From the cell containing the given text, extract its center point as (x, y) coordinate. 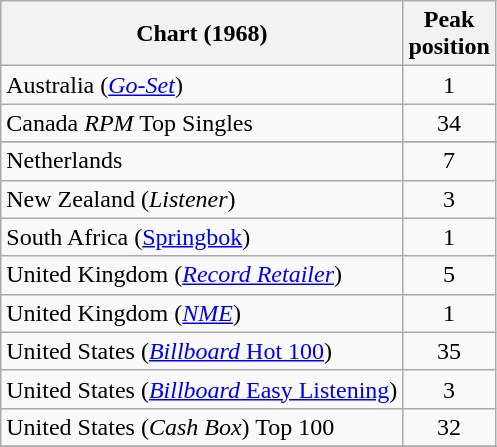
Peakposition (449, 34)
United States (Billboard Easy Listening) (202, 389)
7 (449, 161)
United States (Billboard Hot 100) (202, 351)
United Kingdom (Record Retailer) (202, 275)
United States (Cash Box) Top 100 (202, 427)
35 (449, 351)
South Africa (Springbok) (202, 237)
5 (449, 275)
32 (449, 427)
Netherlands (202, 161)
Chart (1968) (202, 34)
Canada RPM Top Singles (202, 123)
United Kingdom (NME) (202, 313)
New Zealand (Listener) (202, 199)
34 (449, 123)
Australia (Go-Set) (202, 85)
